Search for the cell housing the specified text and yield its [X, Y] center coordinate. 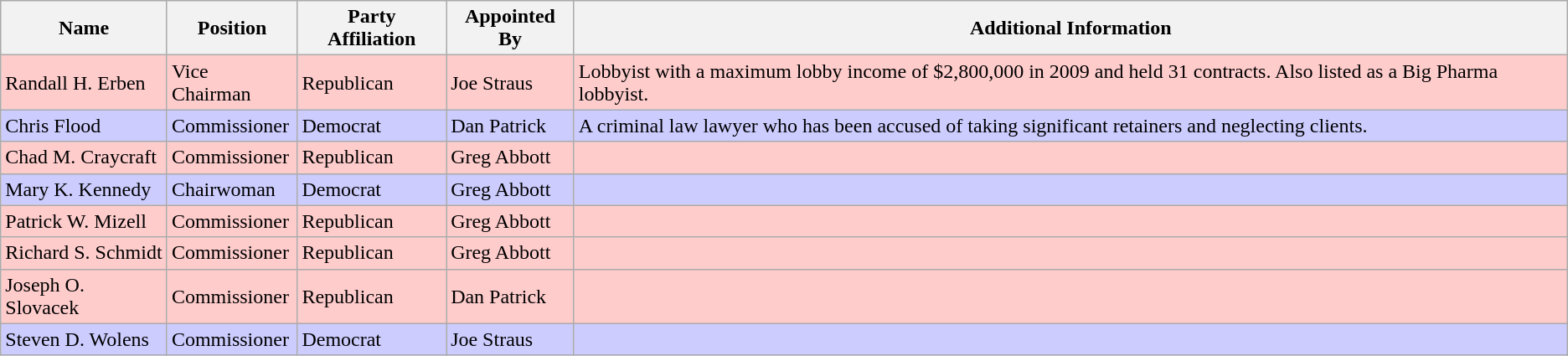
Vice Chairman [232, 82]
Additional Information [1070, 28]
Richard S. Schmidt [84, 253]
Steven D. Wolens [84, 339]
Position [232, 28]
A criminal law lawyer who has been accused of taking significant retainers and neglecting clients. [1070, 126]
Name [84, 28]
Randall H. Erben [84, 82]
Mary K. Kennedy [84, 189]
Joseph O. Slovacek [84, 297]
Appointed By [511, 28]
Chris Flood [84, 126]
Chairwoman [232, 189]
Patrick W. Mizell [84, 221]
Lobbyist with a maximum lobby income of $2,800,000 in 2009 and held 31 contracts. Also listed as a Big Pharma lobbyist. [1070, 82]
Party Affiliation [372, 28]
Chad M. Craycraft [84, 157]
